Provide the (x, y) coordinate of the cell's center where the given text is located.  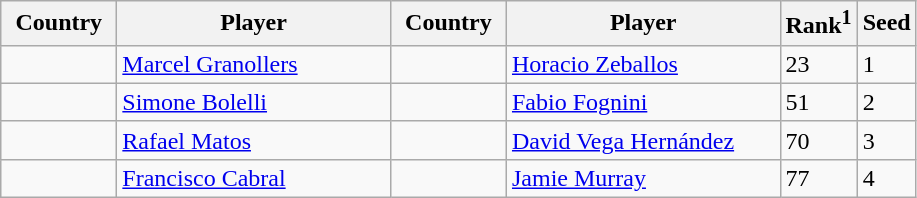
3 (886, 140)
Francisco Cabral (254, 178)
51 (818, 102)
Simone Bolelli (254, 102)
1 (886, 64)
Horacio Zeballos (643, 64)
Rank1 (818, 24)
70 (818, 140)
23 (818, 64)
Seed (886, 24)
Fabio Fognini (643, 102)
Jamie Murray (643, 178)
Marcel Granollers (254, 64)
77 (818, 178)
4 (886, 178)
2 (886, 102)
David Vega Hernández (643, 140)
Rafael Matos (254, 140)
